Extract the [x, y] coordinate from the center of the cell holding the provided text.  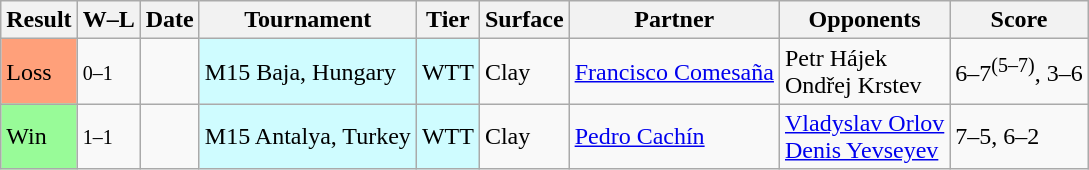
W–L [108, 20]
Score [1019, 20]
0–1 [108, 72]
Opponents [864, 20]
Tournament [308, 20]
6–7(5–7), 3–6 [1019, 72]
Partner [674, 20]
7–5, 6–2 [1019, 136]
Vladyslav Orlov Denis Yevseyev [864, 136]
M15 Baja, Hungary [308, 72]
M15 Antalya, Turkey [308, 136]
Win [39, 136]
Francisco Comesaña [674, 72]
Date [170, 20]
1–1 [108, 136]
Petr Hájek Ondřej Krstev [864, 72]
Tier [448, 20]
Result [39, 20]
Surface [524, 20]
Pedro Cachín [674, 136]
Loss [39, 72]
